Provide the (X, Y) coordinate of the cell's center where the given text is located.  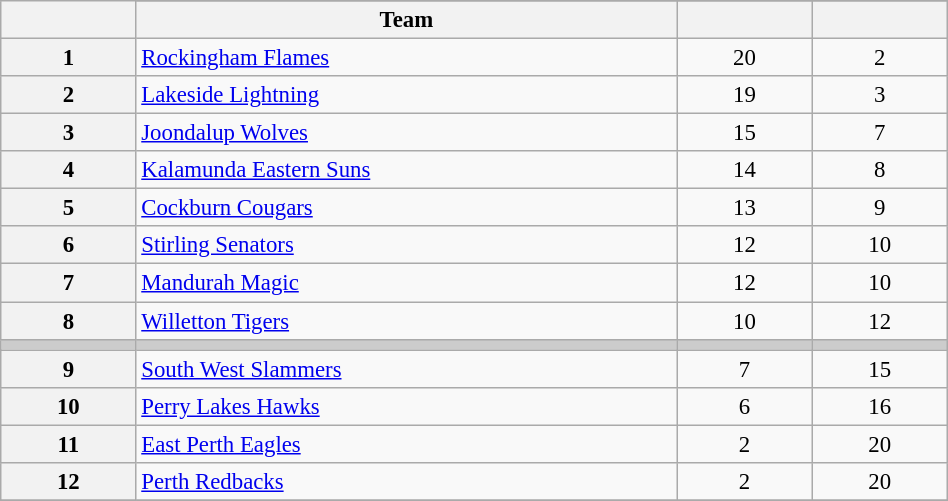
Kalamunda Eastern Suns (406, 170)
1 (68, 58)
Cockburn Cougars (406, 208)
5 (68, 208)
Rockingham Flames (406, 58)
Stirling Senators (406, 245)
Willetton Tigers (406, 321)
4 (68, 170)
Perry Lakes Hawks (406, 406)
Perth Redbacks (406, 482)
13 (744, 208)
14 (744, 170)
Joondalup Wolves (406, 133)
19 (744, 95)
Lakeside Lightning (406, 95)
16 (880, 406)
11 (68, 444)
Mandurah Magic (406, 283)
Team (406, 20)
South West Slammers (406, 369)
East Perth Eagles (406, 444)
